Return (X, Y) of the center of cell containing provided text 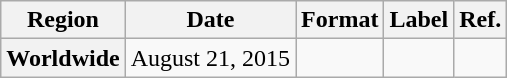
Date (210, 20)
Region (63, 20)
Worldwide (63, 58)
Label (419, 20)
August 21, 2015 (210, 58)
Format (340, 20)
Ref. (480, 20)
